Return the [X, Y] coordinate for the center point of the cell that contains the specified text.  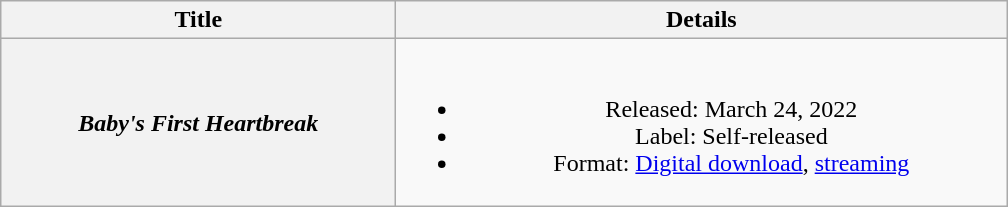
Details [702, 20]
Baby's First Heartbreak [198, 122]
Title [198, 20]
Released: March 24, 2022Label: Self-releasedFormat: Digital download, streaming [702, 122]
